For the text-containing cell, return its midpoint in (X, Y) coordinate format. 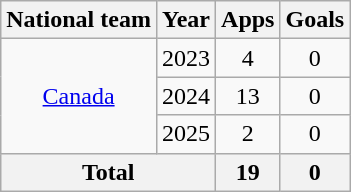
Apps (248, 20)
13 (248, 96)
Goals (315, 20)
4 (248, 58)
19 (248, 172)
2023 (186, 58)
2 (248, 134)
Canada (79, 96)
National team (79, 20)
2025 (186, 134)
Total (108, 172)
Year (186, 20)
2024 (186, 96)
